Search for the cell housing the specified text and yield its [x, y] center coordinate. 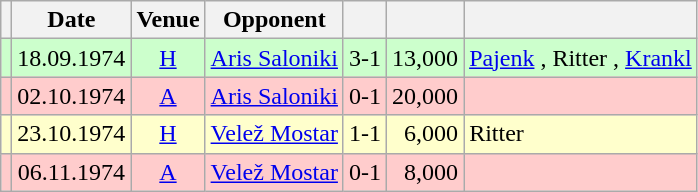
23.10.1974 [72, 134]
Venue [168, 20]
02.10.1974 [72, 96]
3-1 [364, 58]
Opponent [274, 20]
Ritter [581, 134]
Date [72, 20]
20,000 [426, 96]
Pajenk , Ritter , Krankl [581, 58]
1-1 [364, 134]
06.11.1974 [72, 172]
18.09.1974 [72, 58]
13,000 [426, 58]
8,000 [426, 172]
6,000 [426, 134]
